Scan for the cell matching the given text and deliver its [X, Y] coordinate at center. 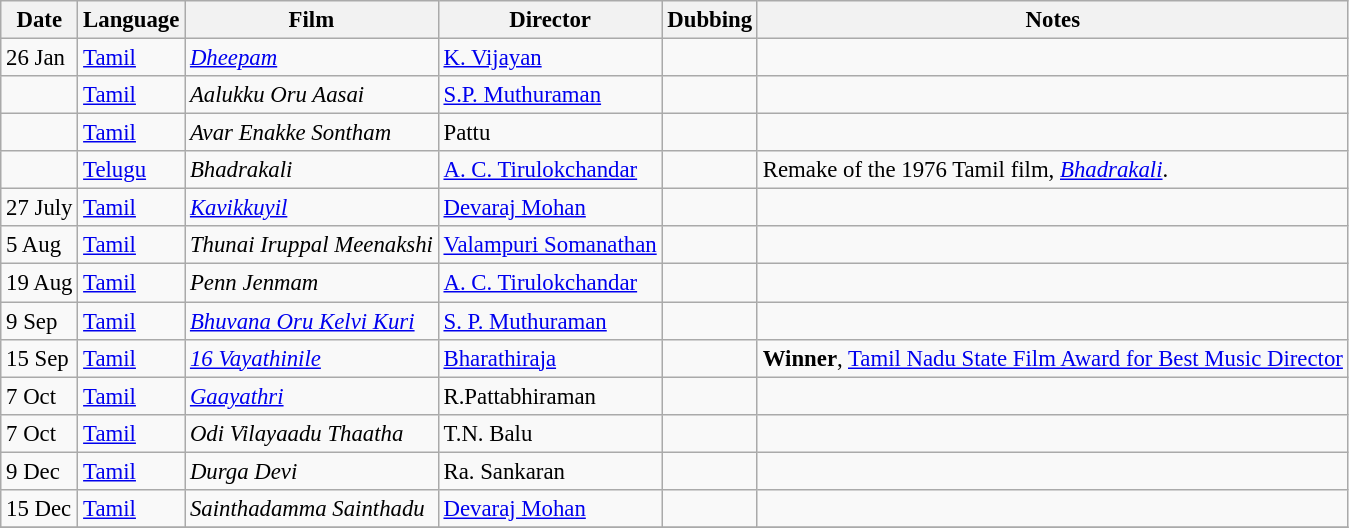
Avar Enakke Sontham [312, 133]
27 July [40, 208]
5 Aug [40, 245]
Dheepam [312, 58]
Remake of the 1976 Tamil film, Bhadrakali. [1052, 170]
9 Dec [40, 471]
R.Pattabhiraman [550, 396]
Kavikkuyil [312, 208]
Valampuri Somanathan [550, 245]
Bharathiraja [550, 358]
Pattu [550, 133]
Language [132, 20]
Bhadrakali [312, 170]
9 Sep [40, 321]
Notes [1052, 20]
Date [40, 20]
Winner, Tamil Nadu State Film Award for Best Music Director [1052, 358]
Bhuvana Oru Kelvi Kuri [312, 321]
16 Vayathinile [312, 358]
Film [312, 20]
Durga Devi [312, 471]
Dubbing [710, 20]
S.P. Muthuraman [550, 95]
Aalukku Oru Aasai [312, 95]
Penn Jenmam [312, 283]
26 Jan [40, 58]
S. P. Muthuraman [550, 321]
Director [550, 20]
Sainthadamma Sainthadu [312, 509]
T.N. Balu [550, 433]
Telugu [132, 170]
Thunai Iruppal Meenakshi [312, 245]
Odi Vilayaadu Thaatha [312, 433]
K. Vijayan [550, 58]
15 Dec [40, 509]
15 Sep [40, 358]
Ra. Sankaran [550, 471]
Gaayathri [312, 396]
19 Aug [40, 283]
